Return [x, y] of the center of cell containing provided text 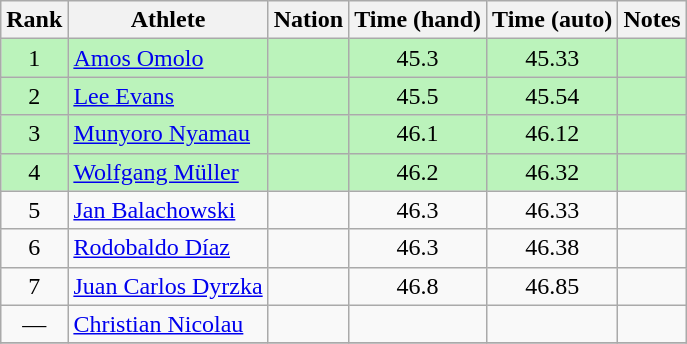
Juan Carlos Dyrzka [168, 286]
4 [34, 172]
Wolfgang Müller [168, 172]
5 [34, 210]
Time (auto) [552, 20]
Time (hand) [418, 20]
46.8 [418, 286]
45.54 [552, 96]
45.3 [418, 58]
Notes [652, 20]
46.85 [552, 286]
6 [34, 248]
46.38 [552, 248]
Amos Omolo [168, 58]
3 [34, 134]
46.1 [418, 134]
Rank [34, 20]
Christian Nicolau [168, 324]
46.32 [552, 172]
46.12 [552, 134]
46.33 [552, 210]
Munyoro Nyamau [168, 134]
Rodobaldo Díaz [168, 248]
1 [34, 58]
— [34, 324]
45.5 [418, 96]
2 [34, 96]
46.2 [418, 172]
Nation [308, 20]
Jan Balachowski [168, 210]
Lee Evans [168, 96]
Athlete [168, 20]
45.33 [552, 58]
7 [34, 286]
